Extract the [x, y] coordinate from the center of the cell holding the provided text.  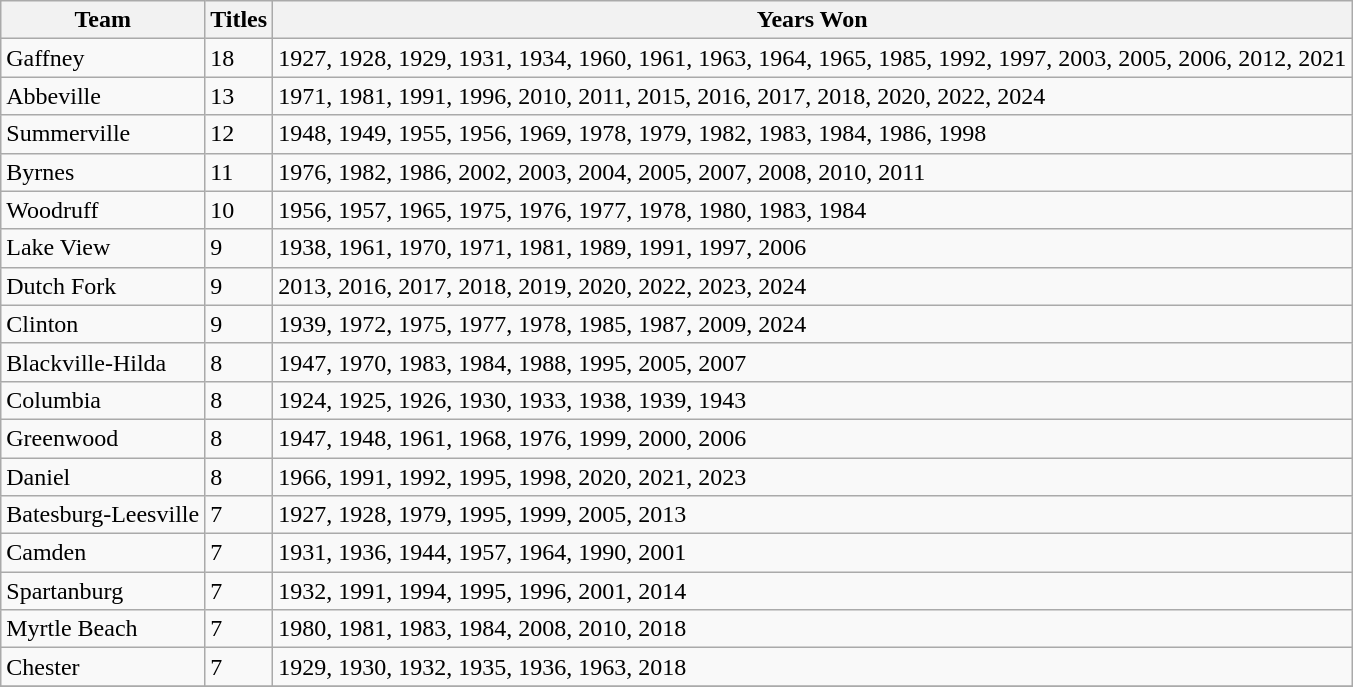
10 [239, 210]
Titles [239, 20]
Summerville [103, 134]
1927, 1928, 1979, 1995, 1999, 2005, 2013 [812, 515]
1939, 1972, 1975, 1977, 1978, 1985, 1987, 2009, 2024 [812, 324]
1927, 1928, 1929, 1931, 1934, 1960, 1961, 1963, 1964, 1965, 1985, 1992, 1997, 2003, 2005, 2006, 2012, 2021 [812, 58]
1948, 1949, 1955, 1956, 1969, 1978, 1979, 1982, 1983, 1984, 1986, 1998 [812, 134]
1929, 1930, 1932, 1935, 1936, 1963, 2018 [812, 667]
1924, 1925, 1926, 1930, 1933, 1938, 1939, 1943 [812, 400]
Lake View [103, 248]
Dutch Fork [103, 286]
18 [239, 58]
12 [239, 134]
11 [239, 172]
Myrtle Beach [103, 629]
Blackville-Hilda [103, 362]
1971, 1981, 1991, 1996, 2010, 2011, 2015, 2016, 2017, 2018, 2020, 2022, 2024 [812, 96]
1931, 1936, 1944, 1957, 1964, 1990, 2001 [812, 553]
Byrnes [103, 172]
1976, 1982, 1986, 2002, 2003, 2004, 2005, 2007, 2008, 2010, 2011 [812, 172]
1956, 1957, 1965, 1975, 1976, 1977, 1978, 1980, 1983, 1984 [812, 210]
Clinton [103, 324]
Woodruff [103, 210]
Spartanburg [103, 591]
1947, 1948, 1961, 1968, 1976, 1999, 2000, 2006 [812, 438]
Gaffney [103, 58]
1932, 1991, 1994, 1995, 1996, 2001, 2014 [812, 591]
1966, 1991, 1992, 1995, 1998, 2020, 2021, 2023 [812, 477]
1947, 1970, 1983, 1984, 1988, 1995, 2005, 2007 [812, 362]
Columbia [103, 400]
2013, 2016, 2017, 2018, 2019, 2020, 2022, 2023, 2024 [812, 286]
13 [239, 96]
Chester [103, 667]
Daniel [103, 477]
1980, 1981, 1983, 1984, 2008, 2010, 2018 [812, 629]
Years Won [812, 20]
1938, 1961, 1970, 1971, 1981, 1989, 1991, 1997, 2006 [812, 248]
Greenwood [103, 438]
Batesburg-Leesville [103, 515]
Abbeville [103, 96]
Team [103, 20]
Camden [103, 553]
